Find where the given text appears and provide that cell's center as [x, y] coordinate. 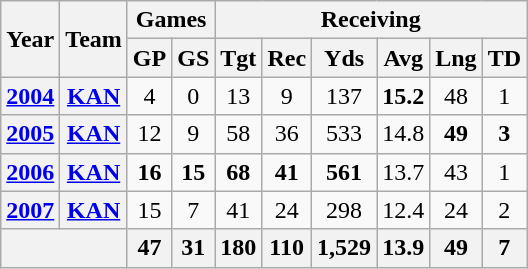
14.8 [404, 134]
Yds [344, 58]
58 [238, 134]
16 [149, 172]
13.9 [404, 248]
Rec [287, 58]
3 [504, 134]
GS [194, 58]
Tgt [238, 58]
2004 [30, 96]
TD [504, 58]
Games [170, 20]
0 [194, 96]
Team [94, 39]
2005 [30, 134]
GP [149, 58]
4 [149, 96]
Avg [404, 58]
298 [344, 210]
Year [30, 39]
15.2 [404, 96]
180 [238, 248]
31 [194, 248]
13 [238, 96]
68 [238, 172]
12.4 [404, 210]
1,529 [344, 248]
43 [456, 172]
561 [344, 172]
47 [149, 248]
48 [456, 96]
2007 [30, 210]
Receiving [371, 20]
533 [344, 134]
12 [149, 134]
2 [504, 210]
36 [287, 134]
137 [344, 96]
2006 [30, 172]
13.7 [404, 172]
Lng [456, 58]
110 [287, 248]
